Locate the cell with the specified text and output its (X, Y) center coordinate. 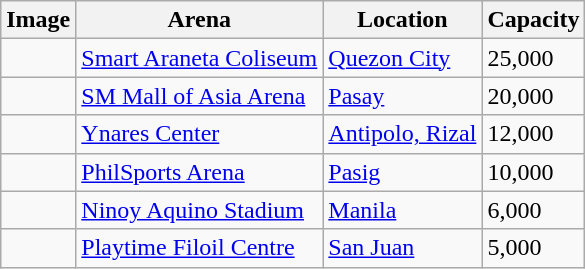
Manila (402, 210)
Arena (200, 20)
San Juan (402, 248)
10,000 (534, 172)
Quezon City (402, 58)
6,000 (534, 210)
Antipolo, Rizal (402, 134)
Image (38, 20)
Ynares Center (200, 134)
12,000 (534, 134)
Capacity (534, 20)
Smart Araneta Coliseum (200, 58)
25,000 (534, 58)
Ninoy Aquino Stadium (200, 210)
5,000 (534, 248)
Pasig (402, 172)
SM Mall of Asia Arena (200, 96)
20,000 (534, 96)
PhilSports Arena (200, 172)
Location (402, 20)
Pasay (402, 96)
Playtime Filoil Centre (200, 248)
